Capture the cell that displays the provided text and extract its (X, Y) central coordinate. 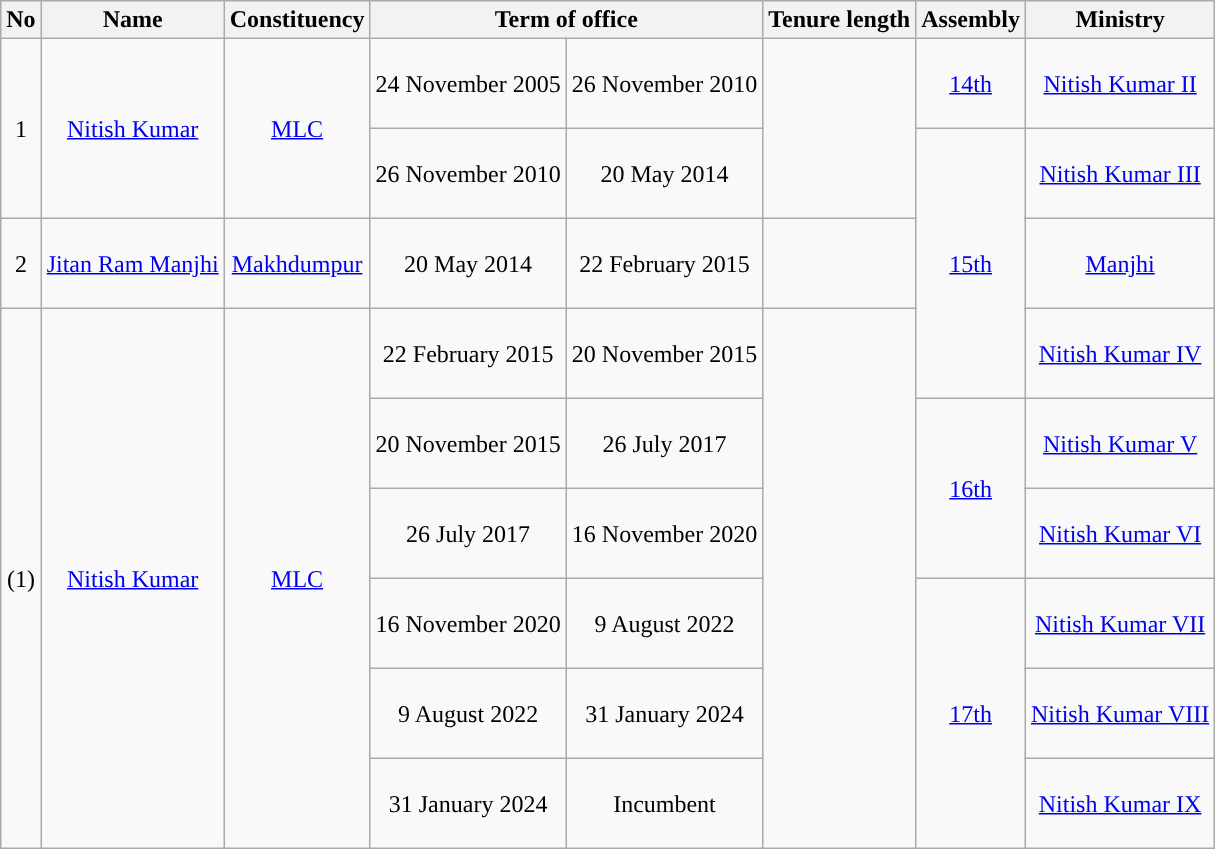
(1) (21, 579)
Manjhi (1120, 264)
24 November 2005 (468, 84)
16th (971, 489)
Nitish Kumar IV (1120, 354)
Jitan Ram Manjhi (132, 264)
15th (971, 264)
Nitish Kumar VI (1120, 534)
14th (971, 84)
No (21, 20)
Name (132, 20)
1 (21, 129)
Nitish Kumar III (1120, 174)
Nitish Kumar VIII (1120, 714)
Incumbent (664, 804)
Nitish Kumar VII (1120, 624)
Makhdumpur (297, 264)
Assembly (971, 20)
Term of office (566, 20)
Nitish Kumar IX (1120, 804)
17th (971, 714)
Nitish Kumar II (1120, 84)
Ministry (1120, 20)
2 (21, 264)
Tenure length (840, 20)
Constituency (297, 20)
Nitish Kumar V (1120, 444)
